Return the (X, Y) coordinate for the center point of the cell that contains the specified text.  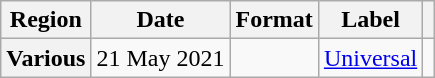
Format (274, 20)
21 May 2021 (160, 58)
Region (46, 20)
Date (160, 20)
Universal (370, 58)
Label (370, 20)
Various (46, 58)
